Locate the cell with the specified text and output its [x, y] center coordinate. 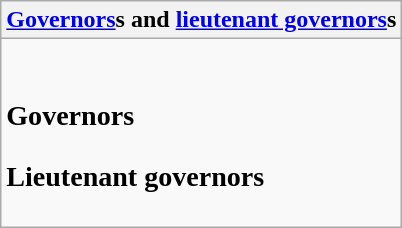
GovernorsLieutenant governors [202, 133]
Governorss and lieutenant governorss [202, 20]
